Provide the [x, y] coordinate of the cell's center where the given text is located.  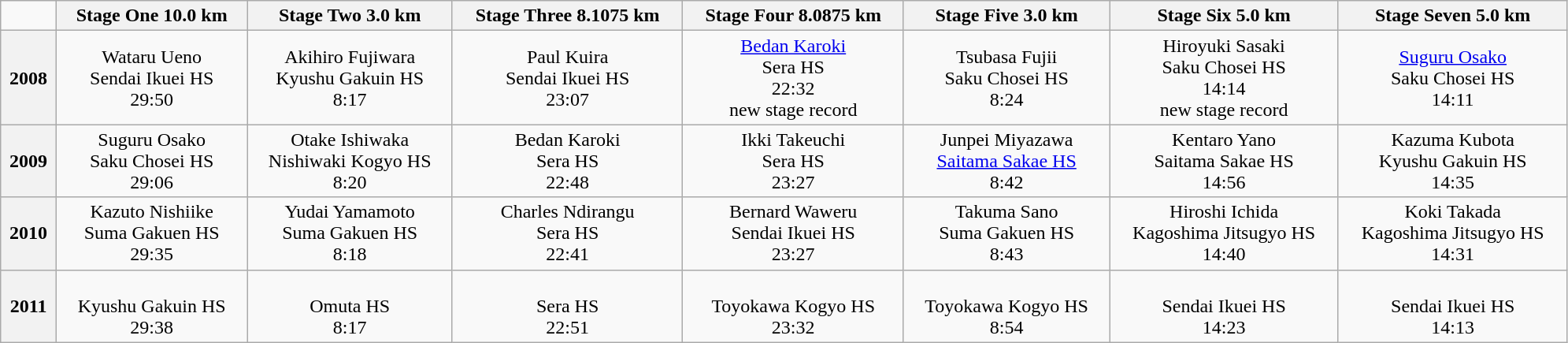
Kazuto NishiikeSuma Gakuen HS 29:35 [151, 233]
Stage Three 8.1075 km [567, 16]
2009 [28, 161]
Toyokawa Kogyo HS 8:54 [1006, 306]
Wataru UenoSendai Ikuei HS 29:50 [151, 77]
Bernard WaweruSendai Ikuei HS 23:27 [793, 233]
Sendai Ikuei HS 14:23 [1224, 306]
Koki TakadaKagoshima Jitsugyo HS 14:31 [1452, 233]
Stage Five 3.0 km [1006, 16]
Stage Seven 5.0 km [1452, 16]
Sera HS 22:51 [567, 306]
Bedan KarokiSera HS 22:48 [567, 161]
Suguru OsakoSaku Chosei HS 29:06 [151, 161]
Otake IshiwakaNishiwaki Kogyo HS 8:20 [350, 161]
Hiroyuki SasakiSaku Chosei HS 14:14new stage record [1224, 77]
2008 [28, 77]
Suguru OsakoSaku Chosei HS 14:11 [1452, 77]
Stage One 10.0 km [151, 16]
Stage Two 3.0 km [350, 16]
Paul KuiraSendai Ikuei HS 23:07 [567, 77]
Tsubasa FujiiSaku Chosei HS 8:24 [1006, 77]
Kentaro YanoSaitama Sakae HS 14:56 [1224, 161]
Stage Six 5.0 km [1224, 16]
Toyokawa Kogyo HS 23:32 [793, 306]
Sendai Ikuei HS 14:13 [1452, 306]
Kyushu Gakuin HS 29:38 [151, 306]
Omuta HS 8:17 [350, 306]
Ikki TakeuchiSera HS 23:27 [793, 161]
Akihiro FujiwaraKyushu Gakuin HS 8:17 [350, 77]
2010 [28, 233]
Stage Four 8.0875 km [793, 16]
Kazuma KubotaKyushu Gakuin HS 14:35 [1452, 161]
Charles NdiranguSera HS 22:41 [567, 233]
Yudai YamamotoSuma Gakuen HS 8:18 [350, 233]
Bedan KarokiSera HS 22:32 new stage record [793, 77]
Junpei MiyazawaSaitama Sakae HS 8:42 [1006, 161]
2011 [28, 306]
Takuma SanoSuma Gakuen HS 8:43 [1006, 233]
Hiroshi IchidaKagoshima Jitsugyo HS 14:40 [1224, 233]
